For the text-containing cell, return its midpoint in [X, Y] coordinate format. 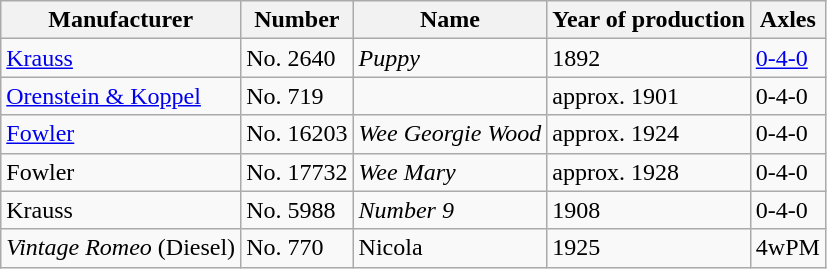
4wPM [788, 248]
approx. 1901 [649, 96]
Manufacturer [121, 20]
1908 [649, 210]
Vintage Romeo (Diesel) [121, 248]
approx. 1924 [649, 134]
approx. 1928 [649, 172]
No. 2640 [297, 58]
Nicola [450, 248]
No. 16203 [297, 134]
Orenstein & Koppel [121, 96]
Axles [788, 20]
Puppy [450, 58]
Wee Georgie Wood [450, 134]
Number [297, 20]
No. 17732 [297, 172]
No. 719 [297, 96]
No. 770 [297, 248]
1892 [649, 58]
Year of production [649, 20]
Name [450, 20]
Number 9 [450, 210]
No. 5988 [297, 210]
Wee Mary [450, 172]
1925 [649, 248]
